From the cell containing the given text, extract its center point as [x, y] coordinate. 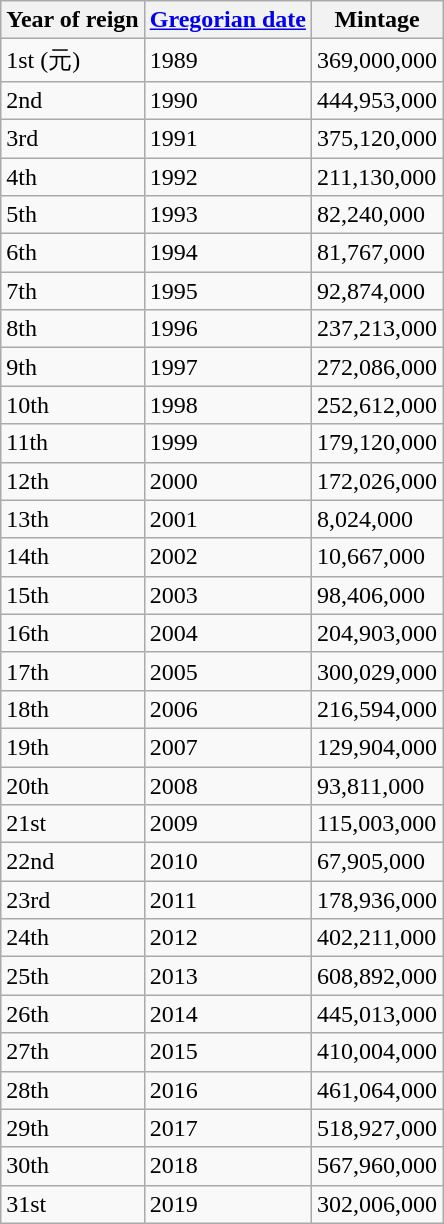
6th [72, 253]
1998 [228, 405]
2013 [228, 976]
2nd [72, 100]
82,240,000 [378, 215]
17th [72, 671]
20th [72, 785]
10,667,000 [378, 557]
302,006,000 [378, 1204]
2001 [228, 519]
1997 [228, 367]
1993 [228, 215]
93,811,000 [378, 785]
14th [72, 557]
3rd [72, 138]
402,211,000 [378, 938]
12th [72, 481]
81,767,000 [378, 253]
28th [72, 1090]
2010 [228, 862]
115,003,000 [378, 824]
13th [72, 519]
179,120,000 [378, 443]
23rd [72, 900]
21st [72, 824]
1994 [228, 253]
211,130,000 [378, 177]
2002 [228, 557]
608,892,000 [378, 976]
7th [72, 291]
16th [72, 633]
204,903,000 [378, 633]
2014 [228, 1014]
1995 [228, 291]
2016 [228, 1090]
15th [72, 595]
67,905,000 [378, 862]
31st [72, 1204]
30th [72, 1166]
22nd [72, 862]
8,024,000 [378, 519]
2009 [228, 824]
2018 [228, 1166]
444,953,000 [378, 100]
Mintage [378, 20]
2006 [228, 709]
29th [72, 1128]
24th [72, 938]
518,927,000 [378, 1128]
1992 [228, 177]
2015 [228, 1052]
19th [72, 747]
92,874,000 [378, 291]
2008 [228, 785]
4th [72, 177]
2005 [228, 671]
369,000,000 [378, 60]
10th [72, 405]
1990 [228, 100]
5th [72, 215]
2007 [228, 747]
1st (元) [72, 60]
9th [72, 367]
178,936,000 [378, 900]
2004 [228, 633]
2000 [228, 481]
300,029,000 [378, 671]
Year of reign [72, 20]
8th [72, 329]
25th [72, 976]
18th [72, 709]
27th [72, 1052]
2019 [228, 1204]
172,026,000 [378, 481]
410,004,000 [378, 1052]
461,064,000 [378, 1090]
2017 [228, 1128]
2012 [228, 938]
1996 [228, 329]
567,960,000 [378, 1166]
272,086,000 [378, 367]
375,120,000 [378, 138]
216,594,000 [378, 709]
1991 [228, 138]
2003 [228, 595]
11th [72, 443]
252,612,000 [378, 405]
98,406,000 [378, 595]
237,213,000 [378, 329]
26th [72, 1014]
445,013,000 [378, 1014]
1989 [228, 60]
Gregorian date [228, 20]
2011 [228, 900]
129,904,000 [378, 747]
1999 [228, 443]
